For the text-containing cell, return its midpoint in [x, y] coordinate format. 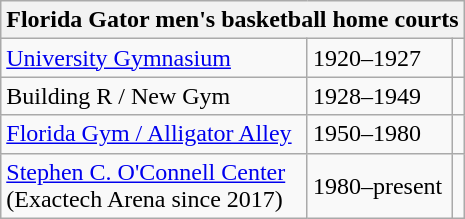
University Gymnasium [154, 58]
1920–1927 [380, 58]
Florida Gym / Alligator Alley [154, 134]
1980–present [380, 186]
Stephen C. O'Connell Center(Exactech Arena since 2017) [154, 186]
1928–1949 [380, 96]
Florida Gator men's basketball home courts [232, 20]
1950–1980 [380, 134]
Building R / New Gym [154, 96]
